Scan for the cell matching the given text and deliver its (X, Y) coordinate at center. 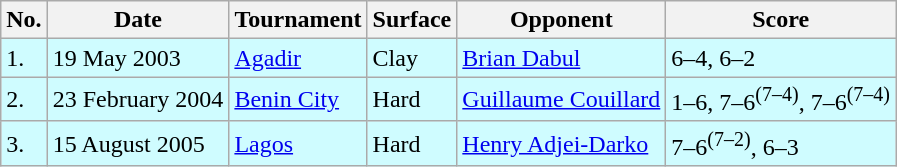
7–6(7–2), 6–3 (781, 144)
1. (24, 58)
2. (24, 100)
Opponent (562, 20)
Tournament (298, 20)
Score (781, 20)
3. (24, 144)
No. (24, 20)
Lagos (298, 144)
6–4, 6–2 (781, 58)
Clay (412, 58)
Benin City (298, 100)
Henry Adjei-Darko (562, 144)
Brian Dabul (562, 58)
23 February 2004 (138, 100)
19 May 2003 (138, 58)
Date (138, 20)
Surface (412, 20)
15 August 2005 (138, 144)
Guillaume Couillard (562, 100)
1–6, 7–6(7–4), 7–6(7–4) (781, 100)
Agadir (298, 58)
